Identify which cell holds the provided text, then report its (X, Y) central coordinate. 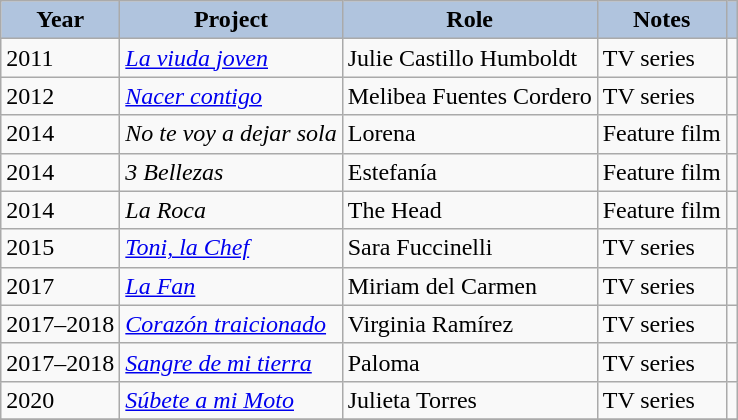
Miriam del Carmen (470, 286)
Year (60, 20)
Julie Castillo Humboldt (470, 58)
No te voy a dejar sola (231, 134)
The Head (470, 210)
Toni, la Chef (231, 248)
Role (470, 20)
Estefanía (470, 172)
Sara Fuccinelli (470, 248)
2017 (60, 286)
2020 (60, 400)
Nacer contigo (231, 96)
Súbete a mi Moto (231, 400)
2012 (60, 96)
Notes (662, 20)
Project (231, 20)
Julieta Torres (470, 400)
Lorena (470, 134)
3 Bellezas (231, 172)
La Roca (231, 210)
Sangre de mi tierra (231, 362)
Virginia Ramírez (470, 324)
La viuda joven (231, 58)
La Fan (231, 286)
Corazón traicionado (231, 324)
Melibea Fuentes Cordero (470, 96)
2015 (60, 248)
Paloma (470, 362)
2011 (60, 58)
